Find where the given text appears and provide that cell's center as [X, Y] coordinate. 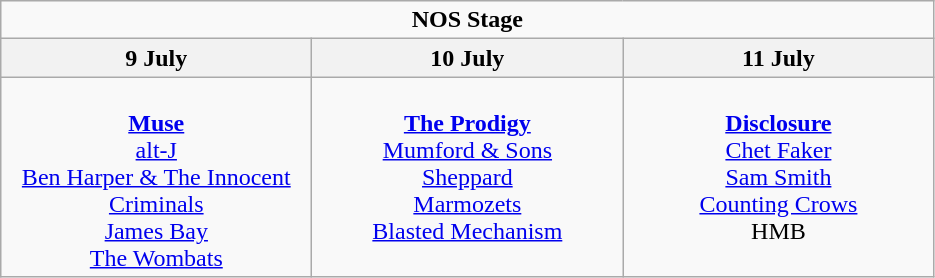
Musealt-JBen Harper & The Innocent CriminalsJames BayThe Wombats [156, 177]
DisclosureChet FakerSam SmithCounting CrowsHMB [778, 177]
11 July [778, 58]
9 July [156, 58]
NOS Stage [468, 20]
The ProdigyMumford & SonsSheppardMarmozetsBlasted Mechanism [468, 177]
10 July [468, 58]
